Extract the (X, Y) coordinate from the center of the cell holding the provided text.  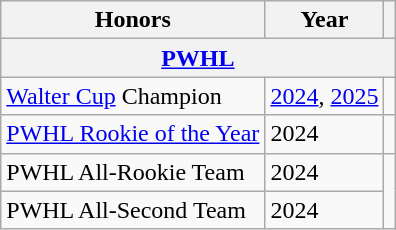
2024, 2025 (324, 96)
PWHL Rookie of the Year (133, 134)
PWHL (198, 58)
Walter Cup Champion (133, 96)
Honors (133, 20)
Year (324, 20)
PWHL All-Second Team (133, 210)
PWHL All-Rookie Team (133, 172)
